Identify which cell holds the provided text, then report its [x, y] central coordinate. 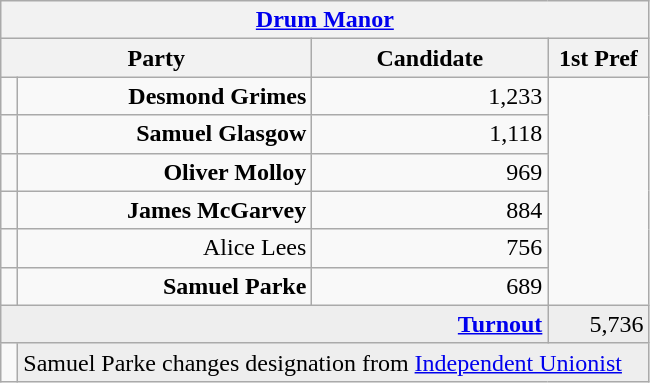
756 [430, 248]
1,233 [430, 96]
Drum Manor [325, 20]
969 [430, 172]
5,736 [598, 324]
1,118 [430, 134]
James McGarvey [165, 210]
689 [430, 286]
884 [430, 210]
Party [156, 58]
Samuel Glasgow [165, 134]
Desmond Grimes [165, 96]
Samuel Parke changes designation from Independent Unionist [334, 362]
Oliver Molloy [165, 172]
Turnout [274, 324]
Samuel Parke [165, 286]
1st Pref [598, 58]
Alice Lees [165, 248]
Candidate [430, 58]
